Return [x, y] of the center of cell containing provided text 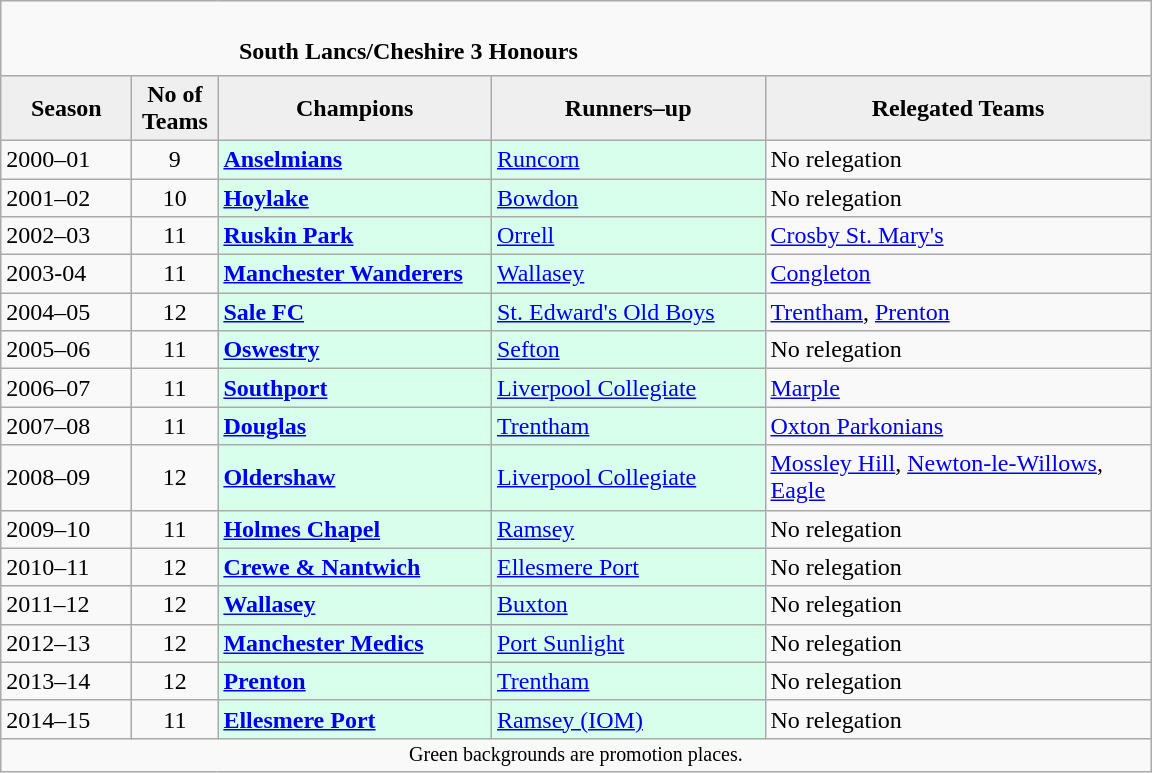
2001–02 [66, 197]
Green backgrounds are promotion places. [576, 754]
Mossley Hill, Newton-le-Willows, Eagle [958, 478]
Runners–up [628, 108]
Congleton [958, 274]
Champions [355, 108]
2006–07 [66, 388]
Ruskin Park [355, 236]
Anselmians [355, 159]
2002–03 [66, 236]
2005–06 [66, 350]
Douglas [355, 426]
Manchester Medics [355, 643]
2004–05 [66, 312]
Holmes Chapel [355, 529]
2008–09 [66, 478]
9 [175, 159]
Crosby St. Mary's [958, 236]
Season [66, 108]
2013–14 [66, 681]
Sale FC [355, 312]
Orrell [628, 236]
Crewe & Nantwich [355, 567]
Oxton Parkonians [958, 426]
2009–10 [66, 529]
Runcorn [628, 159]
2011–12 [66, 605]
10 [175, 197]
2014–15 [66, 719]
Oldershaw [355, 478]
Relegated Teams [958, 108]
2010–11 [66, 567]
2007–08 [66, 426]
Hoylake [355, 197]
Prenton [355, 681]
2012–13 [66, 643]
2000–01 [66, 159]
Ramsey [628, 529]
Oswestry [355, 350]
Southport [355, 388]
Ramsey (IOM) [628, 719]
Bowdon [628, 197]
Port Sunlight [628, 643]
No of Teams [175, 108]
Manchester Wanderers [355, 274]
Buxton [628, 605]
St. Edward's Old Boys [628, 312]
Marple [958, 388]
Sefton [628, 350]
Trentham, Prenton [958, 312]
2003-04 [66, 274]
